Locate the cell with the specified text and output its [X, Y] center coordinate. 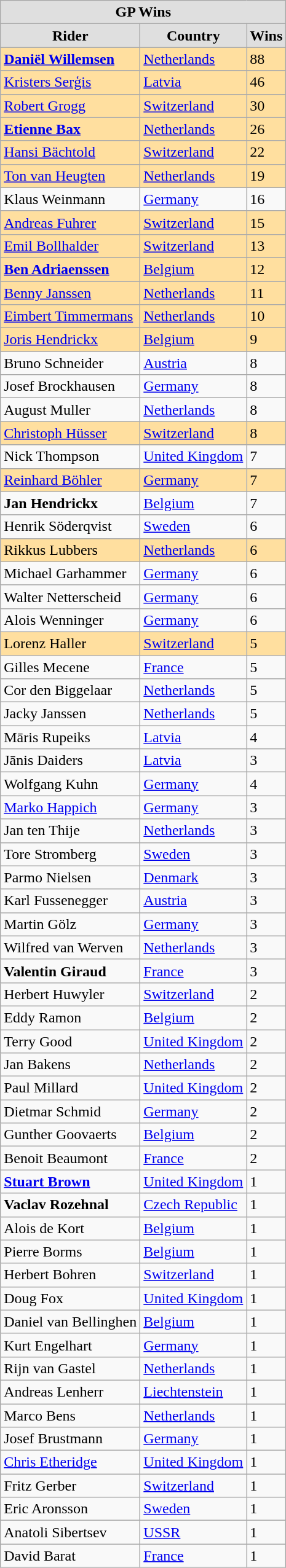
Gilles Mecene [70, 667]
22 [266, 152]
12 [266, 269]
David Barat [70, 1556]
USSR [193, 1532]
Michael Garhammer [70, 573]
Rijn van Gastel [70, 1368]
Jānis Daiders [70, 761]
Terry Good [70, 1041]
13 [266, 246]
Bruno Schneider [70, 363]
Pierre Borms [70, 1252]
Benoit Beaumont [70, 1158]
August Muller [70, 410]
Hansi Bächtold [70, 152]
Rikkus Lubbers [70, 550]
Jan Bakens [70, 1065]
10 [266, 316]
Chris Etheridge [70, 1462]
Tore Stromberg [70, 854]
Jacky Janssen [70, 714]
GP Wins [143, 12]
Parmo Nielsen [70, 877]
Andreas Fuhrer [70, 222]
Kristers Serģis [70, 82]
Karl Fussenegger [70, 901]
Wilfred van Werven [70, 947]
Anatoli Sibertsev [70, 1532]
Etienne Bax [70, 129]
Rider [70, 36]
Liechtenstein [193, 1392]
Benny Janssen [70, 293]
Ben Adriaenssen [70, 269]
Paul Millard [70, 1088]
Fritz Gerber [70, 1486]
Denmark [193, 877]
Marco Bens [70, 1415]
Andreas Lenherr [70, 1392]
Josef Brockhausen [70, 386]
Eddy Ramon [70, 1017]
Dietmar Schmid [70, 1111]
Kurt Engelhart [70, 1345]
Stuart Brown [70, 1182]
Klaus Weinmann [70, 199]
Wolfgang Kuhn [70, 784]
Jan ten Thije [70, 831]
Martin Gölz [70, 924]
Christoph Hüsser [70, 433]
Lorenz Haller [70, 643]
Cor den Biggelaar [70, 691]
Reinhard Böhler [70, 480]
Herbert Huwyler [70, 994]
26 [266, 129]
Daniel van Bellinghen [70, 1322]
9 [266, 340]
Wins [266, 36]
Vaclav Rozehnal [70, 1205]
Valentin Giraud [70, 971]
Walter Netterscheid [70, 597]
Henrik Söderqvist [70, 527]
19 [266, 176]
Marko Happich [70, 807]
Nick Thompson [70, 457]
Country [193, 36]
15 [266, 222]
46 [266, 82]
Jan Hendrickx [70, 503]
11 [266, 293]
16 [266, 199]
Māris Rupeiks [70, 737]
88 [266, 59]
Herbert Bohren [70, 1275]
Alois Wenninger [70, 620]
Daniël Willemsen [70, 59]
Robert Grogg [70, 106]
Ton van Heugten [70, 176]
30 [266, 106]
Doug Fox [70, 1298]
Czech Republic [193, 1205]
Eric Aronsson [70, 1509]
Emil Bollhalder [70, 246]
Josef Brustmann [70, 1439]
Gunther Goovaerts [70, 1135]
Alois de Kort [70, 1228]
Eimbert Timmermans [70, 316]
Joris Hendrickx [70, 340]
